Search for the cell housing the specified text and yield its [X, Y] center coordinate. 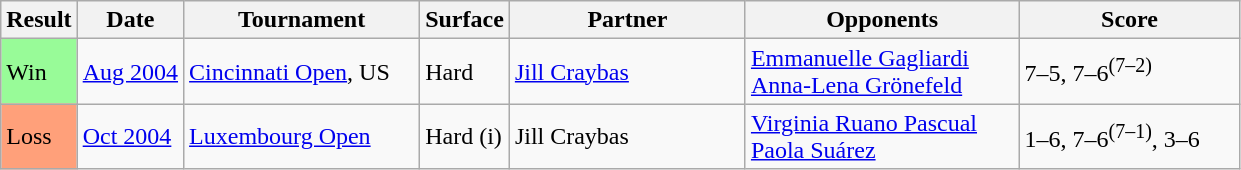
Luxembourg Open [302, 136]
Cincinnati Open, US [302, 72]
Hard [465, 72]
Score [1130, 20]
Partner [627, 20]
Surface [465, 20]
Emmanuelle Gagliardi Anna-Lena Grönefeld [882, 72]
Loss [39, 136]
Win [39, 72]
1–6, 7–6(7–1), 3–6 [1130, 136]
Aug 2004 [130, 72]
Result [39, 20]
Hard (i) [465, 136]
Virginia Ruano Pascual Paola Suárez [882, 136]
Date [130, 20]
Opponents [882, 20]
Oct 2004 [130, 136]
7–5, 7–6(7–2) [1130, 72]
Tournament [302, 20]
